Return (X, Y) of the center of cell containing provided text 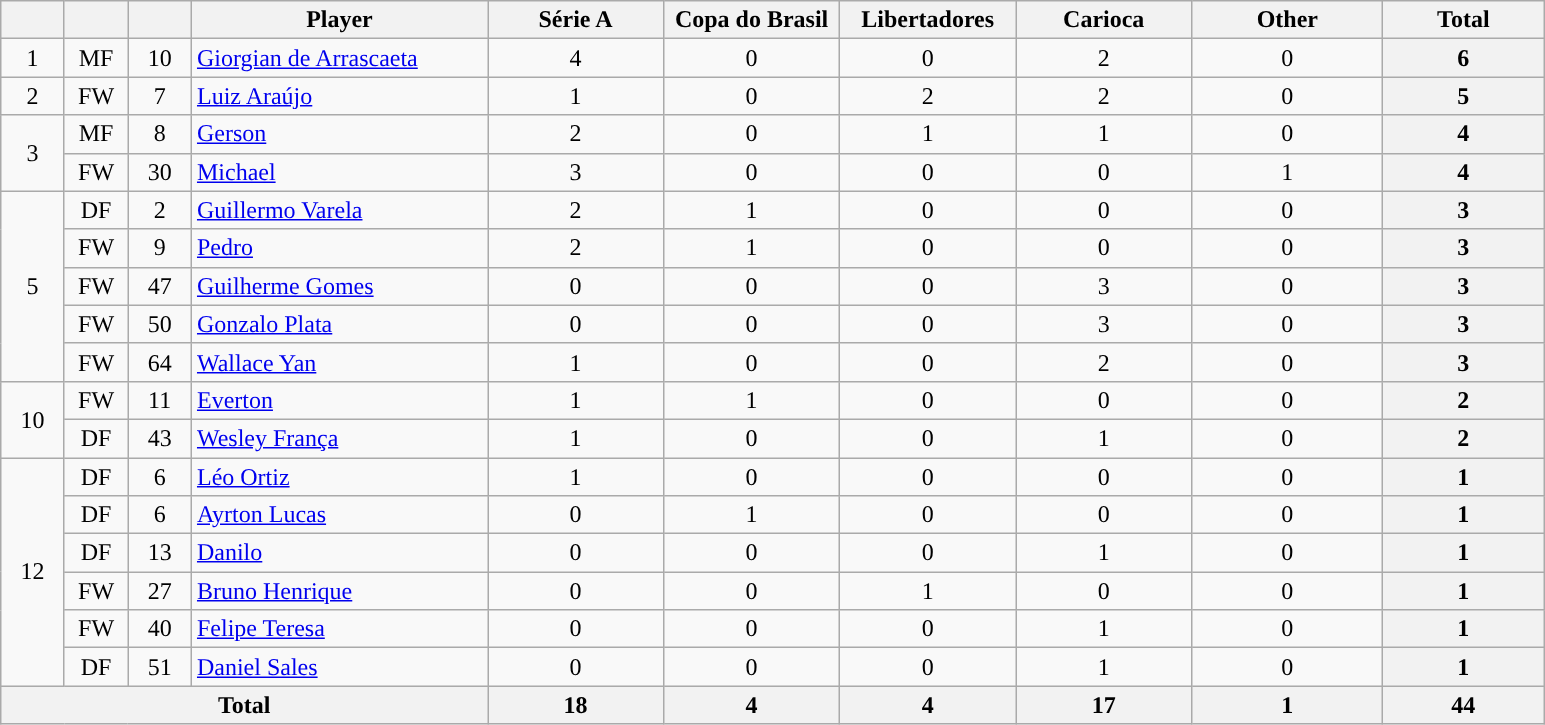
Guillermo Varela (339, 210)
17 (1104, 705)
Libertadores (928, 20)
Gerson (339, 134)
8 (160, 134)
9 (160, 248)
44 (1464, 705)
13 (160, 553)
Pedro (339, 248)
Felipe Teresa (339, 629)
Guilherme Gomes (339, 286)
12 (33, 572)
Copa do Brasil (752, 20)
50 (160, 324)
Everton (339, 400)
Other (1288, 20)
Danilo (339, 553)
Léo Ortiz (339, 477)
Player (339, 20)
Série A (576, 20)
43 (160, 438)
64 (160, 362)
Giorgian de Arrascaeta (339, 58)
Bruno Henrique (339, 591)
18 (576, 705)
51 (160, 667)
30 (160, 172)
11 (160, 400)
Luiz Araújo (339, 96)
47 (160, 286)
Wallace Yan (339, 362)
27 (160, 591)
Michael (339, 172)
Gonzalo Plata (339, 324)
Daniel Sales (339, 667)
Wesley França (339, 438)
40 (160, 629)
Carioca (1104, 20)
7 (160, 96)
Ayrton Lucas (339, 515)
